Search for the cell housing the specified text and yield its [x, y] center coordinate. 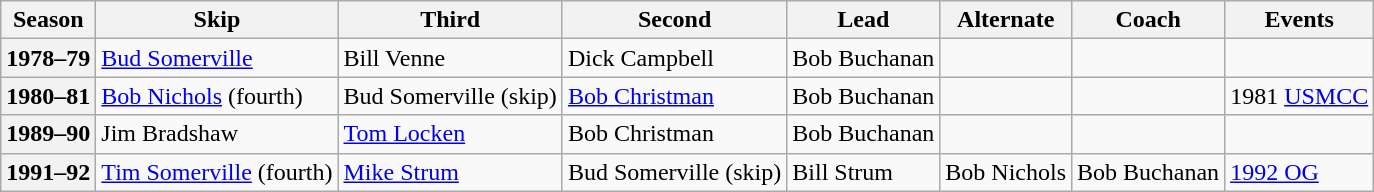
Bob Nichols (fourth) [217, 96]
Alternate [1006, 20]
Jim Bradshaw [217, 134]
1978–79 [48, 58]
Bob Nichols [1006, 172]
1980–81 [48, 96]
Dick Campbell [674, 58]
Season [48, 20]
1989–90 [48, 134]
Coach [1148, 20]
Tim Somerville (fourth) [217, 172]
Events [1300, 20]
Second [674, 20]
Bill Venne [450, 58]
Mike Strum [450, 172]
1981 USMCC [1300, 96]
Skip [217, 20]
Lead [864, 20]
Tom Locken [450, 134]
1991–92 [48, 172]
1992 OG [1300, 172]
Bud Somerville [217, 58]
Third [450, 20]
Bill Strum [864, 172]
